Provide the (x, y) coordinate of the cell's center where the given text is located.  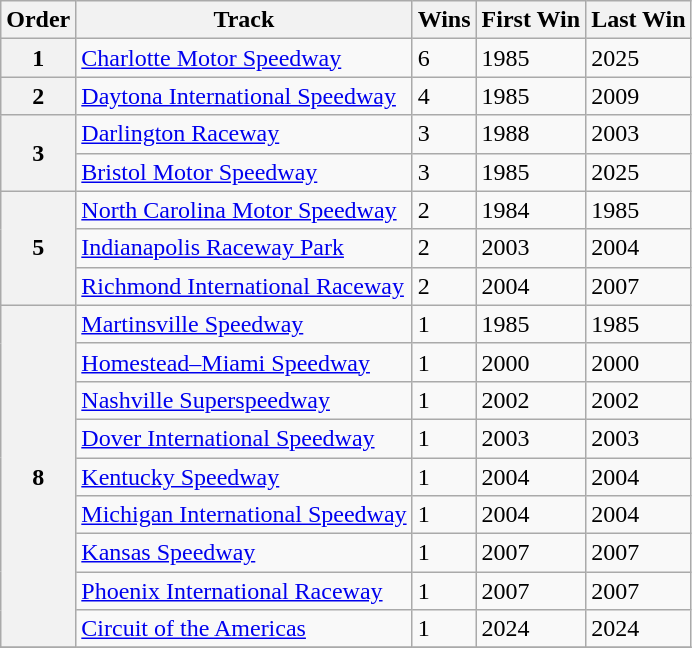
Order (38, 20)
2009 (639, 96)
Bristol Motor Speedway (244, 172)
1984 (531, 210)
Kentucky Speedway (244, 477)
Kansas Speedway (244, 553)
Daytona International Speedway (244, 96)
8 (38, 476)
North Carolina Motor Speedway (244, 210)
4 (444, 96)
Charlotte Motor Speedway (244, 58)
Track (244, 20)
Wins (444, 20)
Homestead–Miami Speedway (244, 362)
1988 (531, 134)
Martinsville Speedway (244, 324)
Michigan International Speedway (244, 515)
Phoenix International Raceway (244, 591)
Darlington Raceway (244, 134)
Nashville Superspeedway (244, 400)
Last Win (639, 20)
Richmond International Raceway (244, 286)
First Win (531, 20)
6 (444, 58)
Indianapolis Raceway Park (244, 248)
Circuit of the Americas (244, 629)
5 (38, 248)
Dover International Speedway (244, 438)
